For the text-containing cell, return its midpoint in [X, Y] coordinate format. 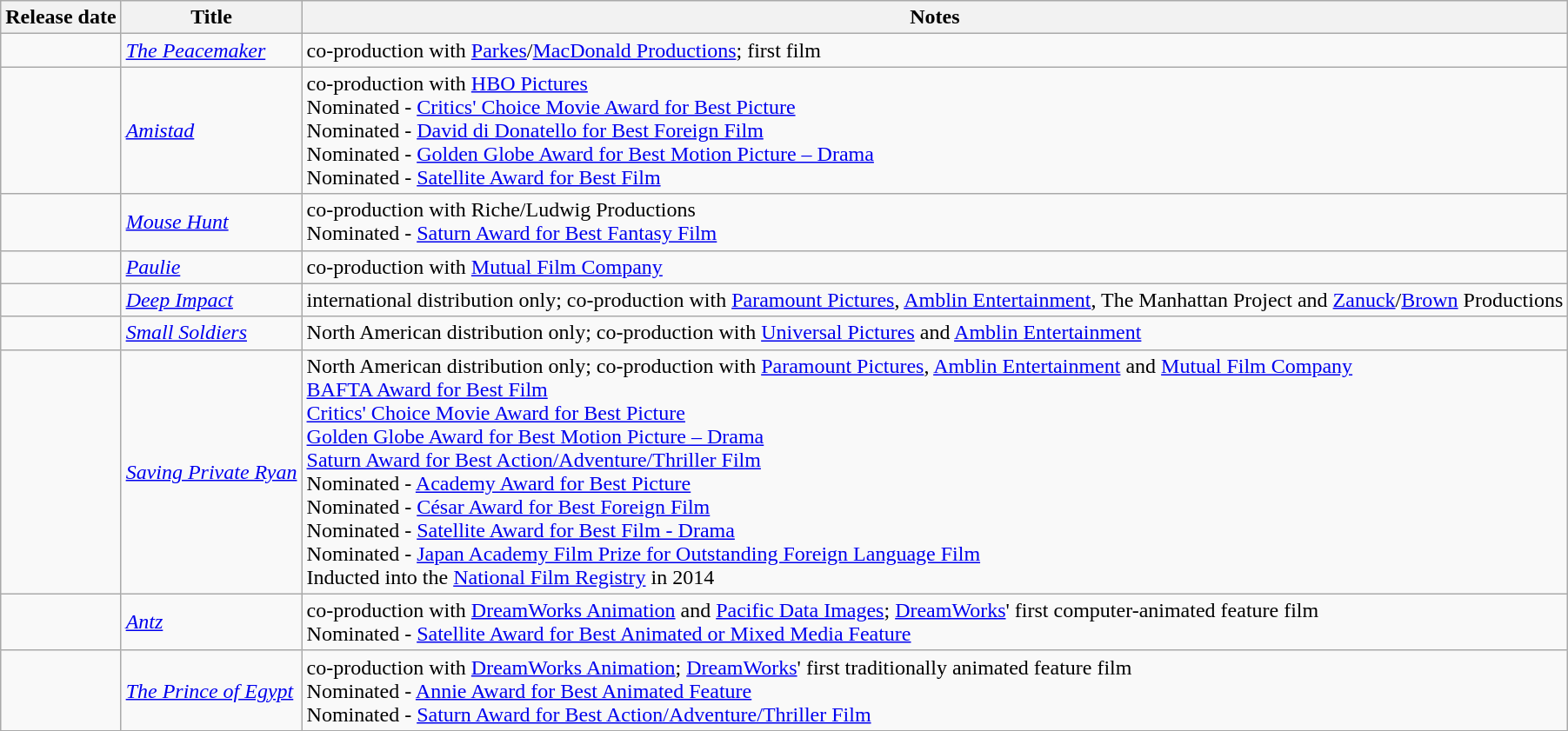
Deep Impact [211, 300]
Small Soldiers [211, 333]
international distribution only; co-production with Paramount Pictures, Amblin Entertainment, The Manhattan Project and Zanuck/Brown Productions [935, 300]
Paulie [211, 267]
The Peacemaker [211, 50]
North American distribution only; co-production with Universal Pictures and Amblin Entertainment [935, 333]
Antz [211, 622]
co-production with Parkes/MacDonald Productions; first film [935, 50]
Notes [935, 17]
Release date [61, 17]
co-production with Riche/Ludwig ProductionsNominated - Saturn Award for Best Fantasy Film [935, 223]
co-production with Mutual Film Company [935, 267]
Title [211, 17]
Amistad [211, 130]
The Prince of Egypt [211, 690]
Mouse Hunt [211, 223]
Saving Private Ryan [211, 471]
